For the text-containing cell, return its midpoint in (X, Y) coordinate format. 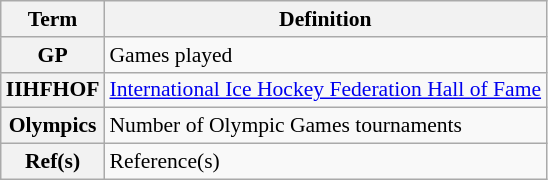
Reference(s) (325, 162)
GP (53, 55)
Term (53, 19)
International Ice Hockey Federation Hall of Fame (325, 90)
Definition (325, 19)
Number of Olympic Games tournaments (325, 126)
Games played (325, 55)
Ref(s) (53, 162)
IIHFHOF (53, 90)
Olympics (53, 126)
